Provide the [x, y] coordinate of the cell's center where the given text is located.  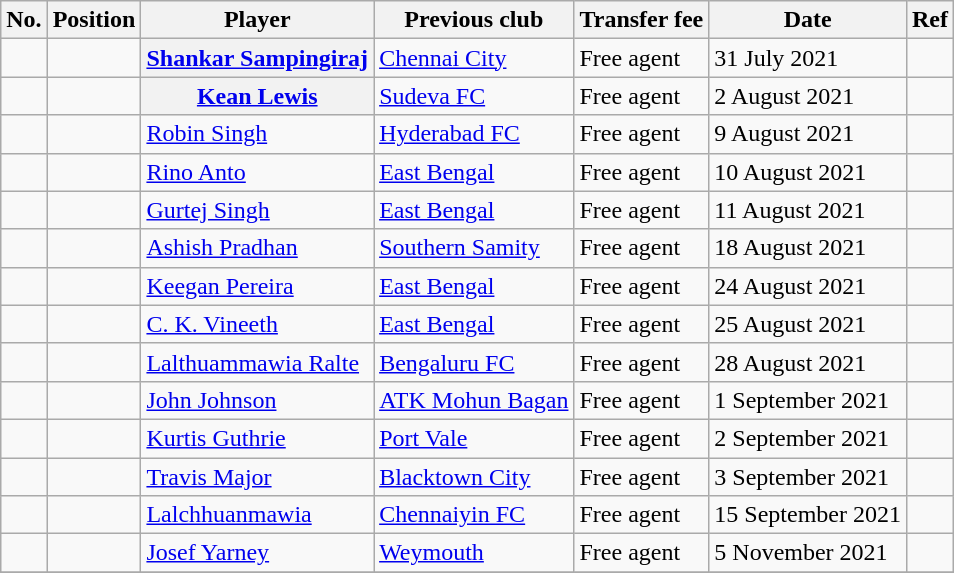
31 July 2021 [808, 58]
Shankar Sampingiraj [258, 58]
1 September 2021 [808, 400]
ATK Mohun Bagan [474, 400]
Previous club [474, 20]
10 August 2021 [808, 172]
Ashish Pradhan [258, 248]
25 August 2021 [808, 324]
Port Vale [474, 438]
Chennai City [474, 58]
18 August 2021 [808, 248]
15 September 2021 [808, 515]
Player [258, 20]
Gurtej Singh [258, 210]
Travis Major [258, 477]
9 August 2021 [808, 134]
11 August 2021 [808, 210]
John Johnson [258, 400]
Sudeva FC [474, 96]
Lalchhuanmawia [258, 515]
3 September 2021 [808, 477]
Ref [930, 20]
Josef Yarney [258, 553]
Chennaiyin FC [474, 515]
Robin Singh [258, 134]
2 September 2021 [808, 438]
Position [94, 20]
Bengaluru FC [474, 362]
5 November 2021 [808, 553]
Hyderabad FC [474, 134]
C. K. Vineeth [258, 324]
Kurtis Guthrie [258, 438]
28 August 2021 [808, 362]
Date [808, 20]
No. [24, 20]
2 August 2021 [808, 96]
Southern Samity [474, 248]
Lalthuammawia Ralte [258, 362]
Blacktown City [474, 477]
Keegan Pereira [258, 286]
24 August 2021 [808, 286]
Weymouth [474, 553]
Rino Anto [258, 172]
Kean Lewis [258, 96]
Transfer fee [642, 20]
